Find where the given text appears and provide that cell's center as [x, y] coordinate. 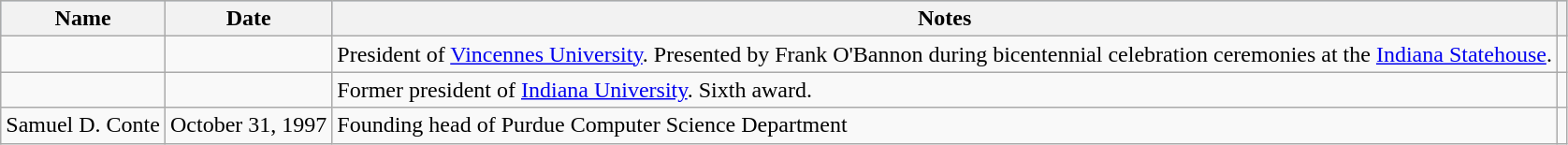
Former president of Indiana University. Sixth award. [945, 90]
October 31, 1997 [248, 125]
President of Vincennes University. Presented by Frank O'Bannon during bicentennial celebration ceremonies at the Indiana Statehouse. [945, 54]
Name [83, 19]
Date [248, 19]
Samuel D. Conte [83, 125]
Founding head of Purdue Computer Science Department [945, 125]
Notes [945, 19]
